Locate the cell with the specified text and output its (x, y) center coordinate. 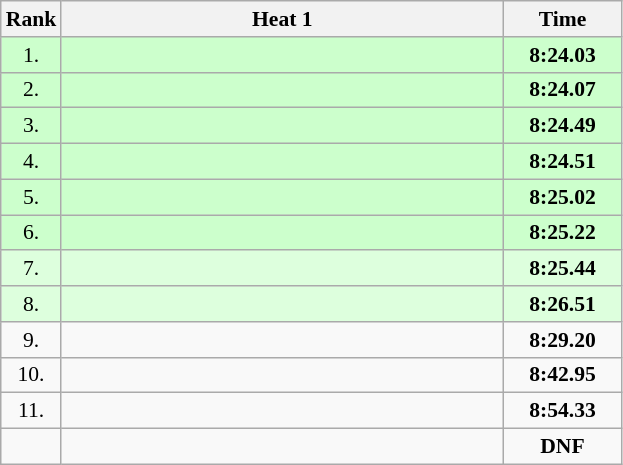
Rank (32, 19)
8:26.51 (562, 304)
8:25.02 (562, 197)
8:54.33 (562, 411)
Heat 1 (282, 19)
3. (32, 126)
8. (32, 304)
9. (32, 340)
5. (32, 197)
8:24.51 (562, 162)
8:25.44 (562, 269)
11. (32, 411)
8:42.95 (562, 375)
8:24.07 (562, 90)
Time (562, 19)
8:29.20 (562, 340)
4. (32, 162)
8:24.49 (562, 126)
DNF (562, 447)
10. (32, 375)
8:25.22 (562, 233)
8:24.03 (562, 55)
7. (32, 269)
1. (32, 55)
2. (32, 90)
6. (32, 233)
